Return the (x, y) coordinate for the center point of the cell that contains the specified text.  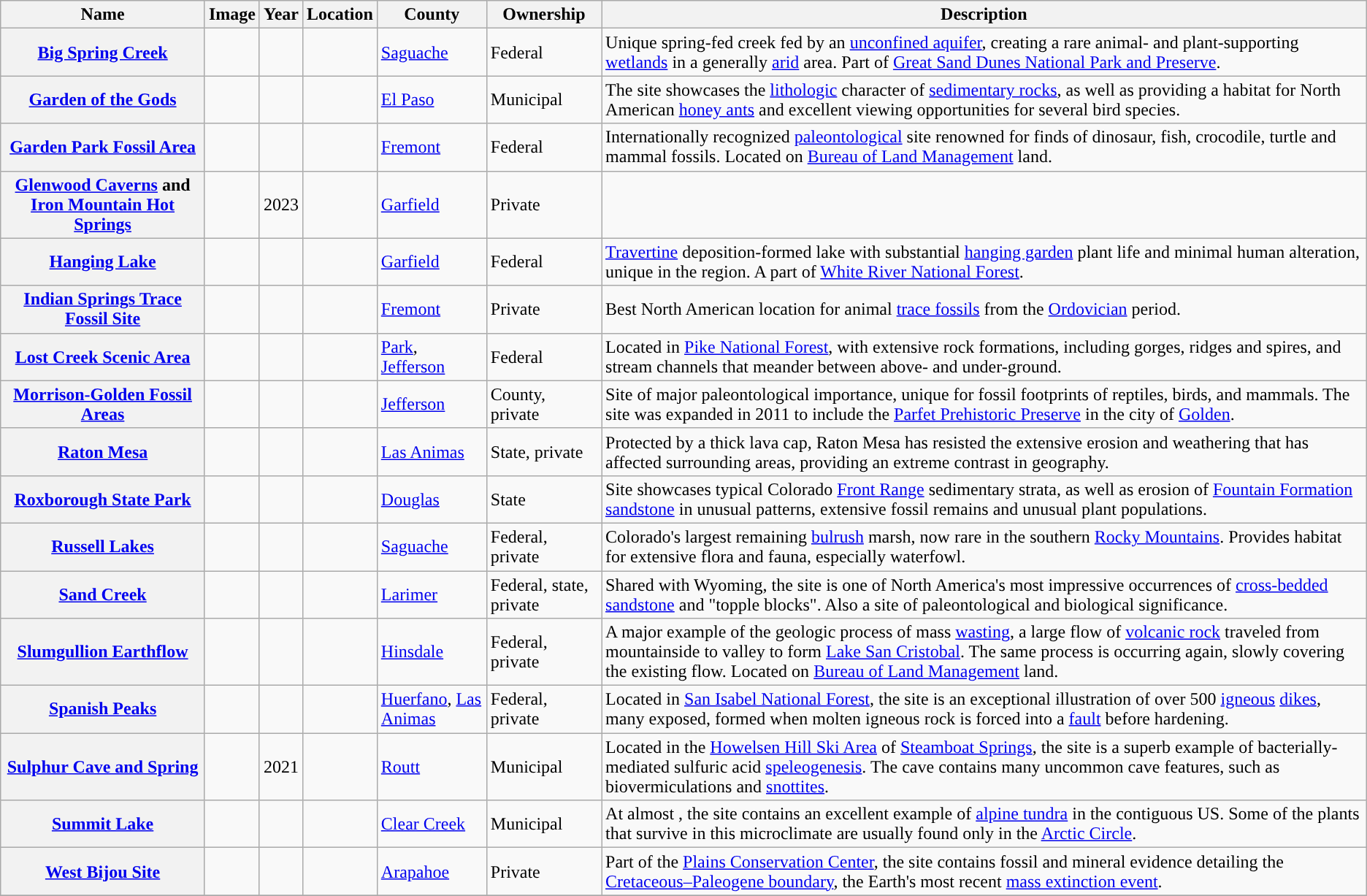
Douglas (432, 499)
2021 (280, 767)
Roxborough State Park (103, 499)
Las Animas (432, 451)
Best North American location for animal trace fossils from the Ordovician period. (984, 310)
Hanging Lake (103, 261)
Garden Park Fossil Area (103, 148)
Clear Creek (432, 824)
Hinsdale (432, 652)
Routt (432, 767)
Arapahoe (432, 872)
Year (280, 15)
Federal, state, private (543, 594)
Image (232, 15)
Russell Lakes (103, 546)
Park, Jefferson (432, 356)
State, private (543, 451)
Slumgullion Earthflow (103, 652)
Morrison-Golden Fossil Areas (103, 405)
Glenwood Caverns and Iron Mountain Hot Springs (103, 204)
Location (340, 15)
Huerfano, Las Animas (432, 710)
West Bijou Site (103, 872)
Lost Creek Scenic Area (103, 356)
Indian Springs Trace Fossil Site (103, 310)
Sulphur Cave and Spring (103, 767)
2023 (280, 204)
Spanish Peaks (103, 710)
County, private (543, 405)
El Paso (432, 99)
Garden of the Gods (103, 99)
Sand Creek (103, 594)
Larimer (432, 594)
Ownership (543, 15)
State (543, 499)
Summit Lake (103, 824)
County (432, 15)
Big Spring Creek (103, 53)
Jefferson (432, 405)
Raton Mesa (103, 451)
Description (984, 15)
Name (103, 15)
